Find where the given text appears and provide that cell's center as [x, y] coordinate. 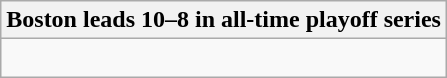
Boston leads 10–8 in all-time playoff series [224, 20]
